Find where the given text appears and provide that cell's center as (X, Y) coordinate. 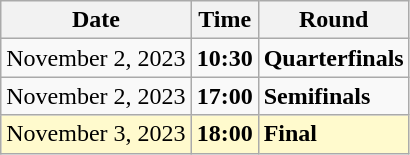
Semifinals (334, 96)
Time (224, 20)
Date (96, 20)
10:30 (224, 58)
Quarterfinals (334, 58)
November 3, 2023 (96, 134)
17:00 (224, 96)
Round (334, 20)
Final (334, 134)
18:00 (224, 134)
